Pinpoint the cell where the given text exists, returning its [X, Y] midpoint coordinate. 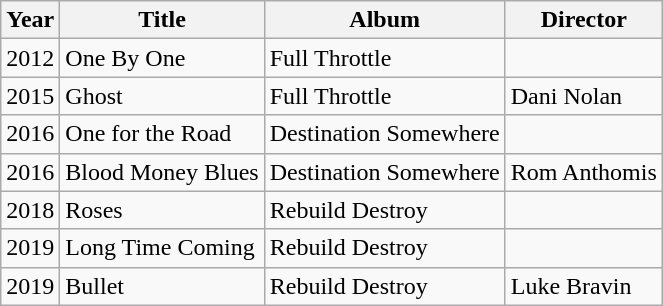
Roses [162, 210]
Ghost [162, 96]
Album [384, 20]
2012 [30, 58]
One for the Road [162, 134]
2015 [30, 96]
Long Time Coming [162, 248]
Blood Money Blues [162, 172]
Dani Nolan [584, 96]
Title [162, 20]
One By One [162, 58]
2018 [30, 210]
Bullet [162, 286]
Year [30, 20]
Rom Anthomis [584, 172]
Luke Bravin [584, 286]
Director [584, 20]
